Search for the cell housing the specified text and yield its [x, y] center coordinate. 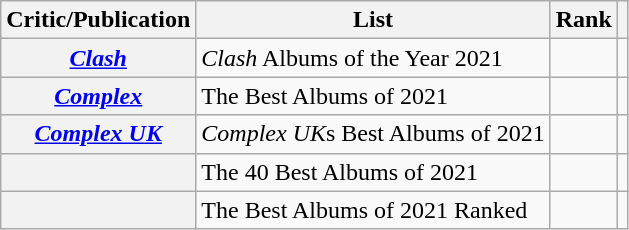
The 40 Best Albums of 2021 [373, 172]
Rank [584, 20]
Complex [98, 96]
The Best Albums of 2021 Ranked [373, 210]
List [373, 20]
Complex UKs Best Albums of 2021 [373, 134]
Clash Albums of the Year 2021 [373, 58]
Critic/Publication [98, 20]
The Best Albums of 2021 [373, 96]
Clash [98, 58]
Complex UK [98, 134]
